Extract the [x, y] coordinate from the center of the cell holding the provided text.  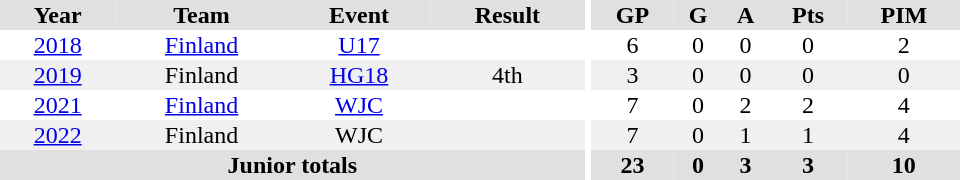
2021 [58, 105]
23 [632, 165]
Year [58, 15]
U17 [359, 45]
HG18 [359, 75]
2019 [58, 75]
4th [507, 75]
2022 [58, 135]
PIM [904, 15]
Team [202, 15]
Junior totals [292, 165]
10 [904, 165]
6 [632, 45]
Result [507, 15]
GP [632, 15]
G [698, 15]
A [746, 15]
Event [359, 15]
Pts [808, 15]
2018 [58, 45]
